Provide the (x, y) coordinate of the cell's center where the given text is located.  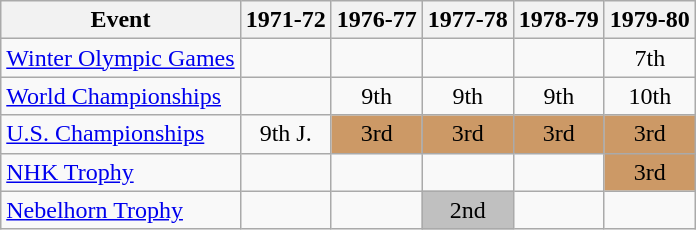
NHK Trophy (120, 172)
U.S. Championships (120, 134)
1977-78 (468, 20)
Nebelhorn Trophy (120, 210)
World Championships (120, 96)
1978-79 (558, 20)
9th J. (286, 134)
Event (120, 20)
1976-77 (376, 20)
10th (650, 96)
Winter Olympic Games (120, 58)
2nd (468, 210)
1971-72 (286, 20)
1979-80 (650, 20)
7th (650, 58)
